Identify which cell holds the provided text, then report its [x, y] central coordinate. 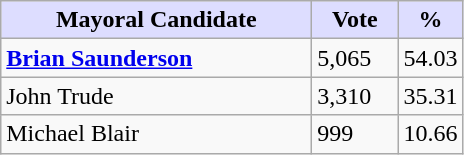
999 [355, 134]
3,310 [355, 96]
54.03 [430, 58]
% [430, 20]
35.31 [430, 96]
Brian Saunderson [156, 58]
Michael Blair [156, 134]
Vote [355, 20]
5,065 [355, 58]
Mayoral Candidate [156, 20]
John Trude [156, 96]
10.66 [430, 134]
